Provide the (X, Y) coordinate of the cell's center where the given text is located.  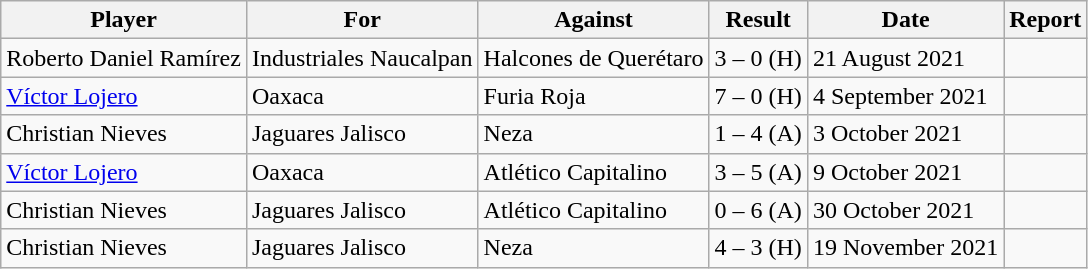
4 September 2021 (905, 96)
For (362, 20)
Against (594, 20)
3 – 5 (A) (758, 172)
7 – 0 (H) (758, 96)
Roberto Daniel Ramírez (124, 58)
21 August 2021 (905, 58)
3 – 0 (H) (758, 58)
3 October 2021 (905, 134)
0 – 6 (A) (758, 210)
Date (905, 20)
1 – 4 (A) (758, 134)
Player (124, 20)
30 October 2021 (905, 210)
Furia Roja (594, 96)
Halcones de Querétaro (594, 58)
19 November 2021 (905, 248)
4 – 3 (H) (758, 248)
Report (1046, 20)
Result (758, 20)
9 October 2021 (905, 172)
Industriales Naucalpan (362, 58)
